Extract the [x, y] coordinate from the center of the cell holding the provided text.  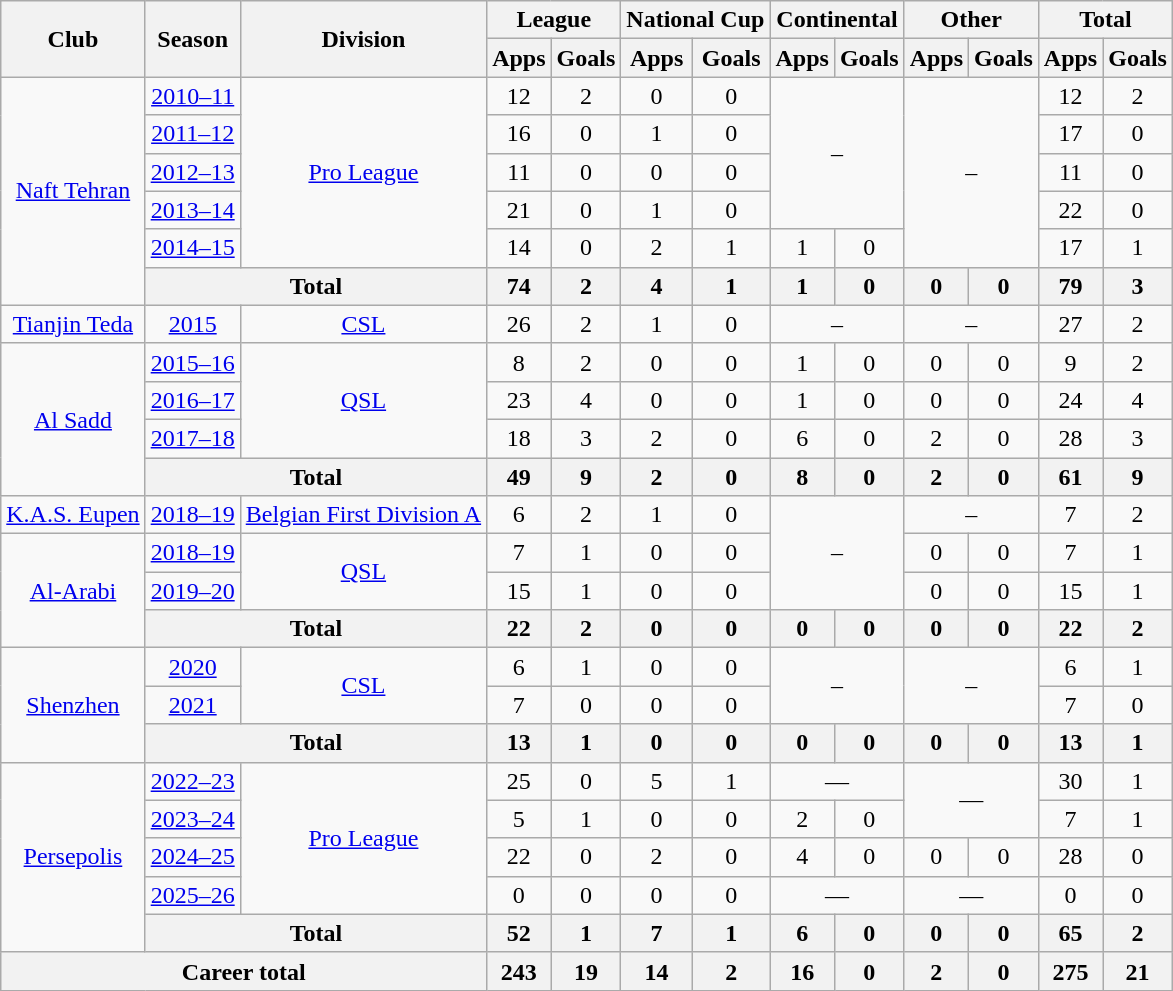
25 [519, 781]
Division [363, 39]
2025–26 [192, 895]
2019–20 [192, 591]
Persepolis [73, 857]
Career total [244, 971]
2016–17 [192, 400]
275 [1070, 971]
23 [519, 400]
2014–15 [192, 248]
2010–11 [192, 96]
Shenzhen [73, 705]
79 [1070, 286]
2022–23 [192, 781]
2017–18 [192, 438]
26 [519, 324]
74 [519, 286]
52 [519, 933]
24 [1070, 400]
61 [1070, 477]
2020 [192, 667]
Tianjin Teda [73, 324]
2015–16 [192, 362]
Belgian First Division A [363, 515]
Season [192, 39]
Naft Tehran [73, 191]
Continental [837, 20]
Club [73, 39]
Other [971, 20]
27 [1070, 324]
18 [519, 438]
243 [519, 971]
2013–14 [192, 210]
65 [1070, 933]
2021 [192, 705]
30 [1070, 781]
2023–24 [192, 819]
2011–12 [192, 134]
League [554, 20]
2024–25 [192, 857]
19 [586, 971]
K.A.S. Eupen [73, 515]
National Cup [696, 20]
Al-Arabi [73, 591]
49 [519, 477]
2012–13 [192, 172]
Al Sadd [73, 419]
2015 [192, 324]
